Capture the cell that displays the provided text and extract its (X, Y) central coordinate. 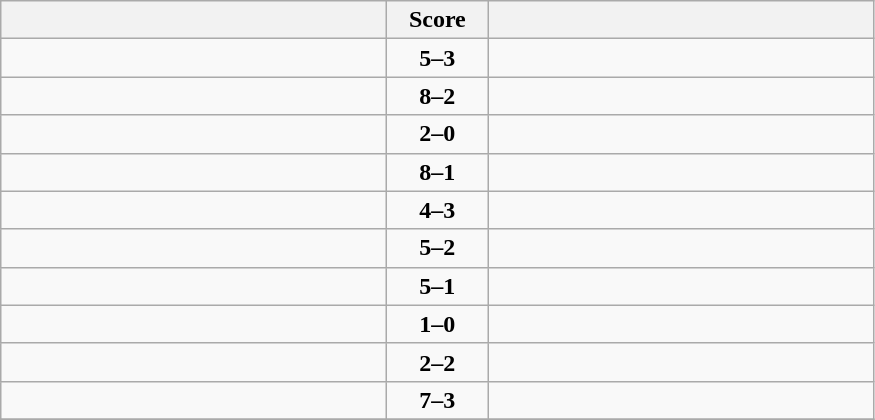
5–1 (438, 286)
2–0 (438, 134)
1–0 (438, 324)
4–3 (438, 210)
5–3 (438, 58)
7–3 (438, 400)
2–2 (438, 362)
Score (438, 20)
5–2 (438, 248)
8–1 (438, 172)
8–2 (438, 96)
